Scan for the cell matching the given text and deliver its (x, y) coordinate at center. 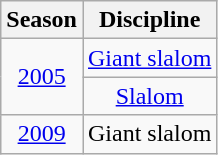
2009 (42, 134)
Discipline (149, 20)
Slalom (149, 96)
2005 (42, 77)
Season (42, 20)
